Search for the cell housing the specified text and yield its [X, Y] center coordinate. 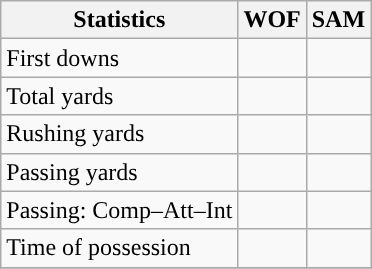
Time of possession [120, 248]
WOF [272, 20]
Passing: Comp–Att–Int [120, 210]
Statistics [120, 20]
SAM [338, 20]
Passing yards [120, 172]
First downs [120, 58]
Rushing yards [120, 134]
Total yards [120, 96]
